Pinpoint the cell where the given text exists, returning its (X, Y) midpoint coordinate. 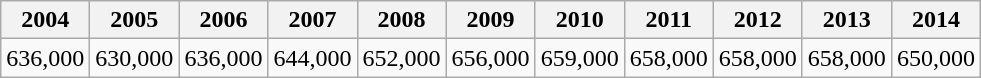
2010 (580, 20)
2004 (46, 20)
2011 (668, 20)
630,000 (134, 58)
2014 (936, 20)
656,000 (490, 58)
659,000 (580, 58)
2005 (134, 20)
650,000 (936, 58)
2006 (224, 20)
2009 (490, 20)
2013 (846, 20)
2008 (402, 20)
652,000 (402, 58)
2007 (312, 20)
644,000 (312, 58)
2012 (758, 20)
